Return (X, Y) of the center of cell containing provided text 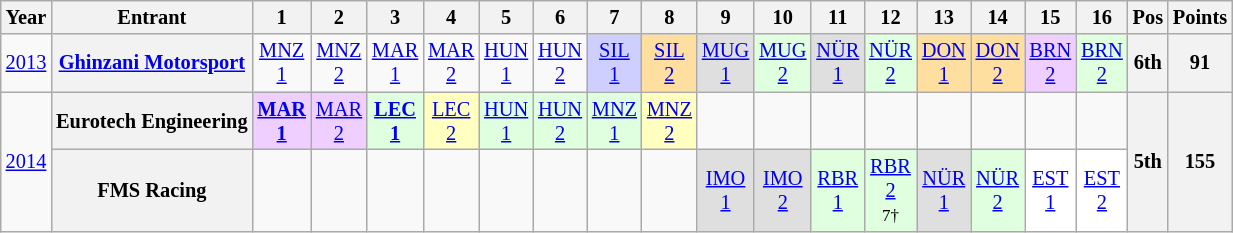
Ghinzani Motorsport (152, 63)
2013 (26, 63)
91 (1200, 63)
DON2 (998, 63)
EST2 (1102, 190)
13 (944, 17)
IMO2 (782, 190)
155 (1200, 162)
6 (560, 17)
2 (339, 17)
3 (395, 17)
RBR1 (838, 190)
2014 (26, 162)
5th (1148, 162)
LEC2 (451, 121)
5 (506, 17)
FMS Racing (152, 190)
Pos (1148, 17)
MUG2 (782, 63)
MUG1 (726, 63)
10 (782, 17)
4 (451, 17)
14 (998, 17)
1 (281, 17)
11 (838, 17)
LEC1 (395, 121)
RBR27† (890, 190)
IMO1 (726, 190)
Points (1200, 17)
SIL2 (670, 63)
SIL1 (614, 63)
Year (26, 17)
DON1 (944, 63)
15 (1050, 17)
Eurotech Engineering (152, 121)
7 (614, 17)
Entrant (152, 17)
6th (1148, 63)
9 (726, 17)
8 (670, 17)
16 (1102, 17)
12 (890, 17)
EST1 (1050, 190)
